Find where the given text appears and provide that cell's center as [X, Y] coordinate. 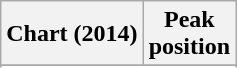
Peakposition [189, 34]
Chart (2014) [72, 34]
